Determine the [X, Y] coordinate at the center of the cell enclosing the given text.  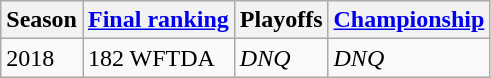
2018 [42, 58]
Season [42, 20]
Championship [409, 20]
Final ranking [158, 20]
Playoffs [281, 20]
182 WFTDA [158, 58]
